Detect which cell encompasses the target text, then output its [x, y] center coordinate. 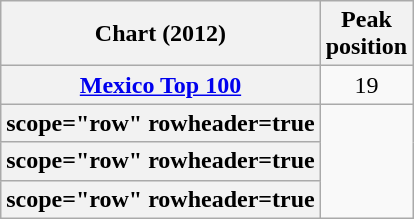
Mexico Top 100 [160, 85]
Chart (2012) [160, 34]
19 [366, 85]
Peakposition [366, 34]
